Search for the cell housing the specified text and yield its [X, Y] center coordinate. 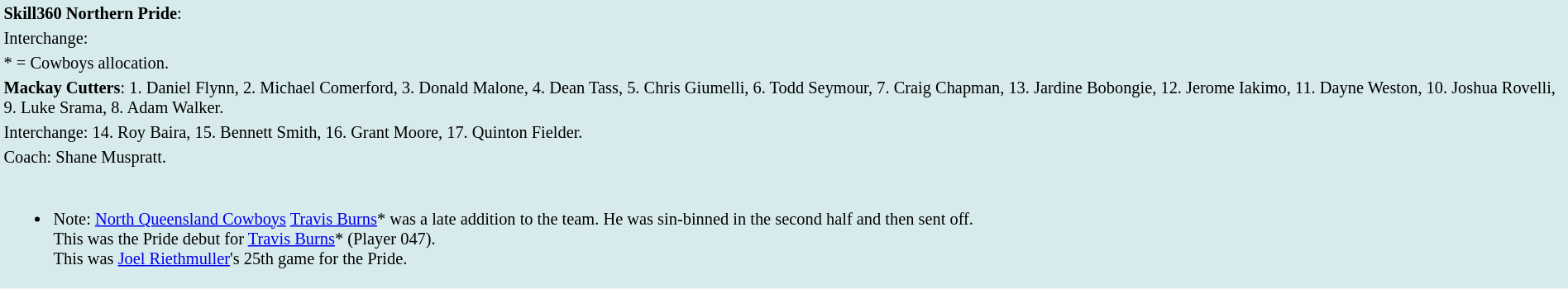
Interchange: 14. Roy Baira, 15. Bennett Smith, 16. Grant Moore, 17. Quinton Fielder. [784, 132]
Coach: Shane Muspratt. [784, 157]
* = Cowboys allocation. [784, 63]
Interchange: [784, 38]
Skill360 Northern Pride: [784, 13]
